Search for the cell housing the specified text and yield its [x, y] center coordinate. 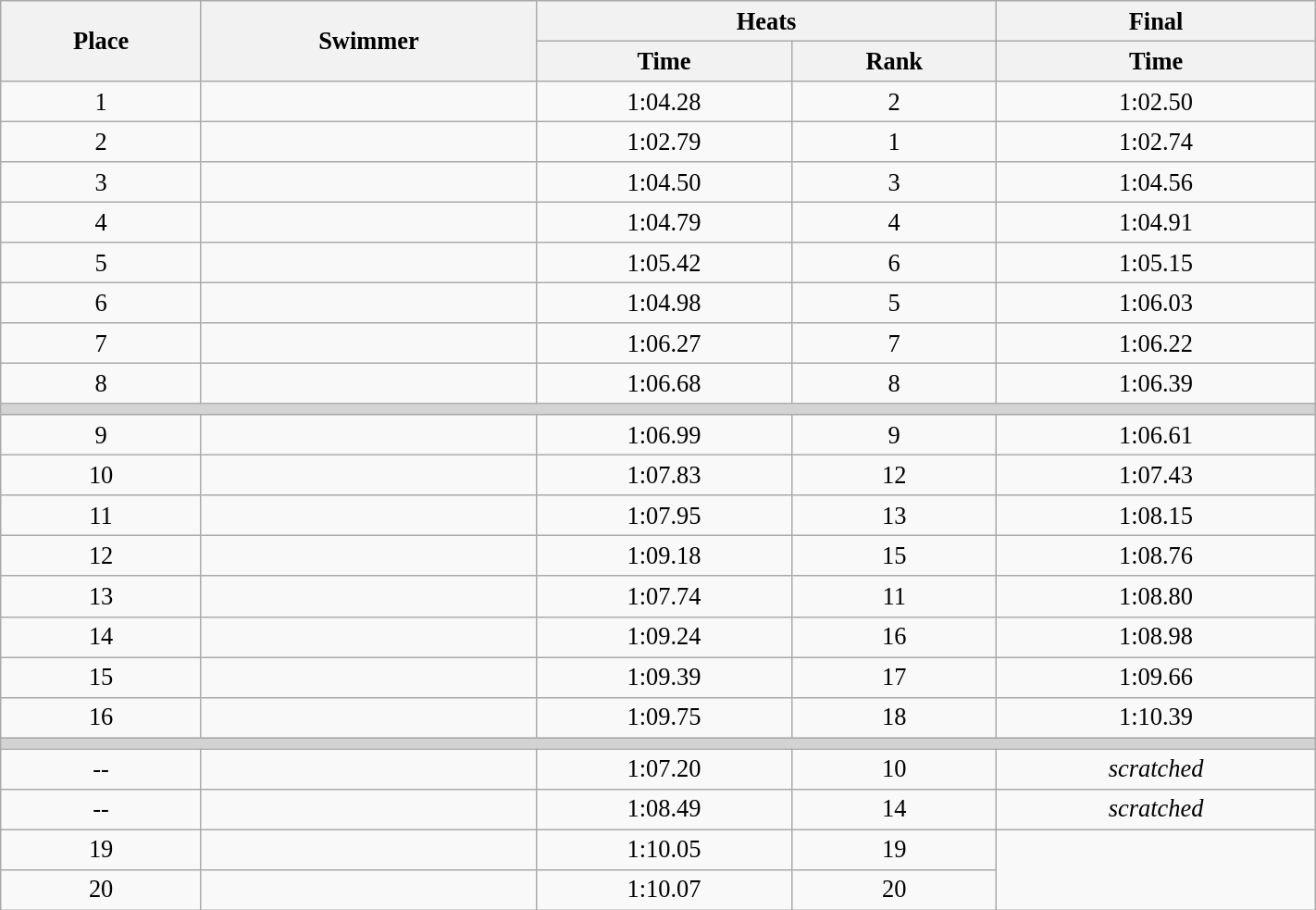
1:02.50 [1156, 101]
18 [894, 717]
1:10.05 [664, 849]
1:09.24 [664, 637]
1:02.74 [1156, 142]
1:07.20 [664, 768]
1:09.39 [664, 677]
Rank [894, 61]
1:06.61 [1156, 435]
17 [894, 677]
1:09.75 [664, 717]
1:07.43 [1156, 475]
1:06.27 [664, 343]
1:07.74 [664, 596]
1:09.18 [664, 555]
1:08.80 [1156, 596]
1:07.83 [664, 475]
1:04.79 [664, 222]
1:04.56 [1156, 182]
Swimmer [368, 41]
1:06.39 [1156, 383]
1:07.95 [664, 516]
Final [1156, 20]
1:04.50 [664, 182]
1:02.79 [664, 142]
1:06.99 [664, 435]
1:10.39 [1156, 717]
1:10.07 [664, 890]
1:09.66 [1156, 677]
1:04.98 [664, 303]
1:08.49 [664, 809]
1:08.15 [1156, 516]
1:08.98 [1156, 637]
1:06.68 [664, 383]
Heats [766, 20]
1:06.22 [1156, 343]
1:06.03 [1156, 303]
1:04.91 [1156, 222]
1:04.28 [664, 101]
1:05.42 [664, 263]
Place [102, 41]
1:08.76 [1156, 555]
1:05.15 [1156, 263]
